Extract the (x, y) coordinate from the center of the cell holding the provided text.  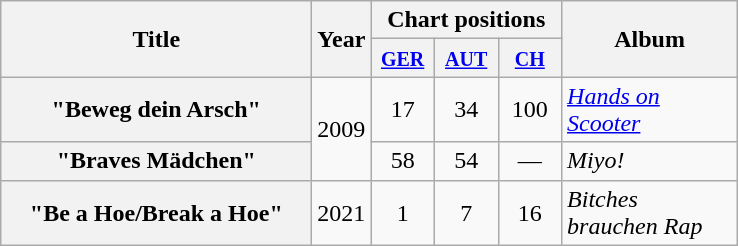
— (530, 161)
1 (403, 212)
7 (466, 212)
Chart positions (466, 20)
Miyo! (650, 161)
2021 (342, 212)
AUT (466, 58)
58 (403, 161)
"Braves Mädchen" (156, 161)
Year (342, 39)
"Beweg dein Arsch" (156, 110)
CH (530, 58)
Hands on Scooter (650, 110)
Bitches brauchen Rap (650, 212)
Album (650, 39)
34 (466, 110)
"Be a Hoe/Break a Hoe" (156, 212)
100 (530, 110)
Title (156, 39)
16 (530, 212)
GER (403, 58)
17 (403, 110)
54 (466, 161)
2009 (342, 128)
